Pinpoint the cell where the given text exists, returning its (x, y) midpoint coordinate. 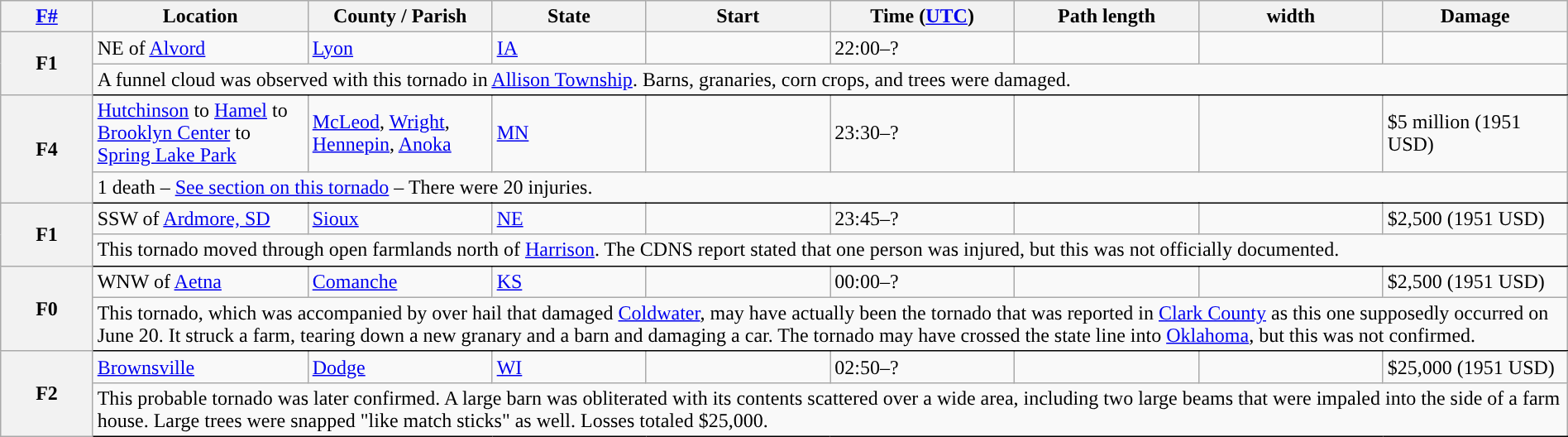
NE of Alvord (200, 48)
State (569, 17)
F4 (46, 149)
00:00–? (923, 281)
23:45–? (923, 218)
F2 (46, 394)
Comanche (400, 281)
Location (200, 17)
F0 (46, 308)
County / Parish (400, 17)
A funnel cloud was observed with this tornado in Allison Township. Barns, granaries, corn crops, and trees were damaged. (830, 79)
width (1290, 17)
WNW of Aetna (200, 281)
IA (569, 48)
Lyon (400, 48)
$5 million (1951 USD) (1475, 133)
Damage (1475, 17)
McLeod, Wright, Hennepin, Anoka (400, 133)
NE (569, 218)
Dodge (400, 367)
23:30–? (923, 133)
1 death – See section on this tornado – There were 20 injuries. (830, 187)
02:50–? (923, 367)
KS (569, 281)
$25,000 (1951 USD) (1475, 367)
MN (569, 133)
WI (569, 367)
Start (738, 17)
Hutchinson to Hamel to Brooklyn Center to Spring Lake Park (200, 133)
SSW of Ardmore, SD (200, 218)
F# (46, 17)
22:00–? (923, 48)
Brownsville (200, 367)
Time (UTC) (923, 17)
Path length (1107, 17)
Sioux (400, 218)
